Identify which cell holds the provided text, then report its [x, y] central coordinate. 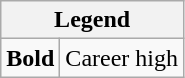
Career high [122, 58]
Bold [30, 58]
Legend [92, 20]
